Extract the (x, y) coordinate from the center of the cell holding the provided text.  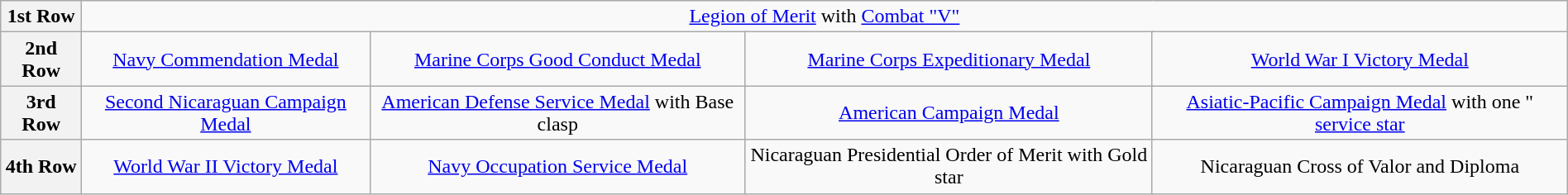
3rd Row (41, 112)
4th Row (41, 167)
2nd Row (41, 59)
Marine Corps Expeditionary Medal (949, 59)
Second Nicaraguan Campaign Medal (227, 112)
Legion of Merit with Combat "V" (825, 17)
Navy Commendation Medal (227, 59)
World War I Victory Medal (1360, 59)
World War II Victory Medal (227, 167)
American Defense Service Medal with Base clasp (557, 112)
Nicaraguan Cross of Valor and Diploma (1360, 167)
1st Row (41, 17)
Marine Corps Good Conduct Medal (557, 59)
Nicaraguan Presidential Order of Merit with Gold star (949, 167)
Asiatic-Pacific Campaign Medal with one " service star (1360, 112)
Navy Occupation Service Medal (557, 167)
American Campaign Medal (949, 112)
